Search for the cell housing the specified text and yield its [x, y] center coordinate. 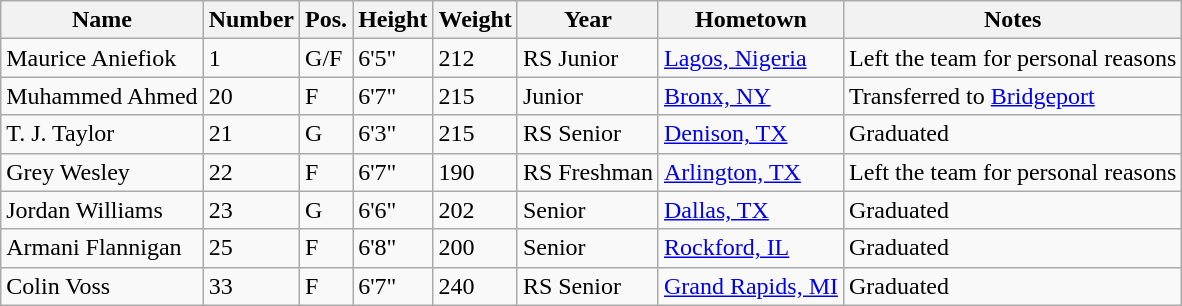
6'6" [393, 210]
Armani Flannigan [102, 248]
RS Junior [588, 58]
Muhammed Ahmed [102, 96]
200 [475, 248]
Dallas, TX [750, 210]
190 [475, 172]
T. J. Taylor [102, 134]
Grey Wesley [102, 172]
Height [393, 20]
23 [251, 210]
202 [475, 210]
Transferred to Bridgeport [1012, 96]
RS Freshman [588, 172]
20 [251, 96]
G/F [326, 58]
Junior [588, 96]
240 [475, 286]
Jordan Williams [102, 210]
21 [251, 134]
Colin Voss [102, 286]
Pos. [326, 20]
25 [251, 248]
6'8" [393, 248]
Rockford, IL [750, 248]
6'3" [393, 134]
Notes [1012, 20]
Grand Rapids, MI [750, 286]
212 [475, 58]
Hometown [750, 20]
1 [251, 58]
Year [588, 20]
Bronx, NY [750, 96]
22 [251, 172]
Lagos, Nigeria [750, 58]
6'5" [393, 58]
Denison, TX [750, 134]
Number [251, 20]
Maurice Aniefiok [102, 58]
Arlington, TX [750, 172]
33 [251, 286]
Weight [475, 20]
Name [102, 20]
